Search for the cell housing the specified text and yield its (X, Y) center coordinate. 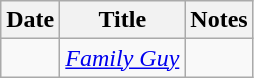
Family Guy (122, 58)
Date (30, 20)
Title (122, 20)
Notes (219, 20)
